Detect which cell encompasses the target text, then output its (x, y) center coordinate. 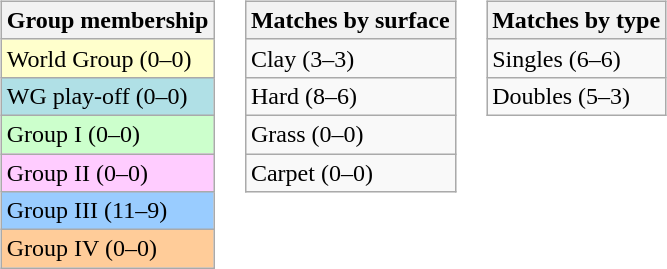
World Group (0–0) (108, 58)
Group II (0–0) (108, 173)
WG play-off (0–0) (108, 96)
Matches by surface (350, 20)
Carpet (0–0) (350, 173)
Matches by type (576, 20)
Group membership (108, 20)
Group I (0–0) (108, 134)
Clay (3–3) (350, 58)
Grass (0–0) (350, 134)
Hard (8–6) (350, 96)
Group IV (0–0) (108, 249)
Group III (11–9) (108, 211)
Doubles (5–3) (576, 96)
Singles (6–6) (576, 58)
